For the text-containing cell, return its midpoint in (X, Y) coordinate format. 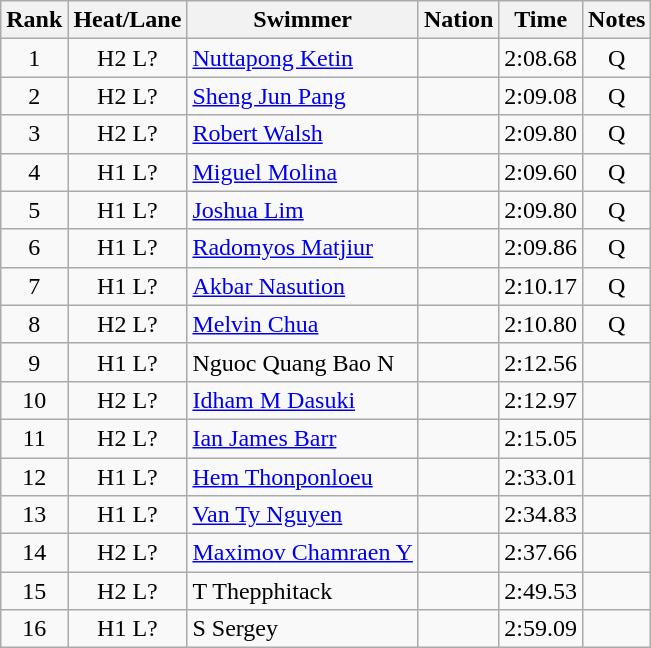
Miguel Molina (302, 172)
T Thepphitack (302, 591)
Heat/Lane (128, 20)
2:09.86 (541, 248)
Sheng Jun Pang (302, 96)
13 (34, 515)
Nation (458, 20)
Rank (34, 20)
Swimmer (302, 20)
2:12.97 (541, 400)
6 (34, 248)
2:08.68 (541, 58)
2:10.17 (541, 286)
1 (34, 58)
2:09.60 (541, 172)
Melvin Chua (302, 324)
Idham M Dasuki (302, 400)
15 (34, 591)
Ian James Barr (302, 438)
2:37.66 (541, 553)
Akbar Nasution (302, 286)
Joshua Lim (302, 210)
12 (34, 477)
2:34.83 (541, 515)
Radomyos Matjiur (302, 248)
Time (541, 20)
14 (34, 553)
Nguoc Quang Bao N (302, 362)
2:12.56 (541, 362)
11 (34, 438)
Maximov Chamraen Y (302, 553)
7 (34, 286)
2:15.05 (541, 438)
10 (34, 400)
2:10.80 (541, 324)
2:33.01 (541, 477)
Notes (617, 20)
Hem Thonponloeu (302, 477)
2:49.53 (541, 591)
8 (34, 324)
Robert Walsh (302, 134)
Van Ty Nguyen (302, 515)
2:59.09 (541, 629)
S Sergey (302, 629)
2 (34, 96)
9 (34, 362)
5 (34, 210)
16 (34, 629)
2:09.08 (541, 96)
4 (34, 172)
Nuttapong Ketin (302, 58)
3 (34, 134)
